Capture the cell that displays the provided text and extract its [X, Y] central coordinate. 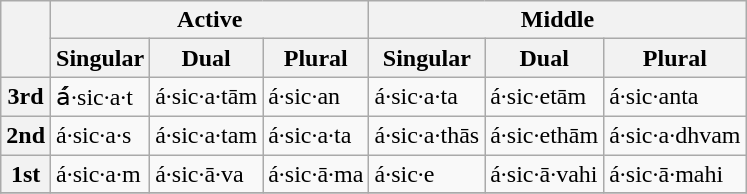
á·sic·anta [675, 97]
á·sic·etām [544, 97]
á·sic·ethām [544, 135]
á·sic·ā·vahi [544, 173]
á·sic·a·thās [427, 135]
á·sic·ā·mahi [675, 173]
Middle [558, 20]
á·sic·a·tām [206, 97]
1st [26, 173]
á·sic·ā·ma [316, 173]
á́·sic·a·t [100, 97]
á·sic·a·s [100, 135]
á·sic·an [316, 97]
á·sic·a·tam [206, 135]
á·sic·ā·va [206, 173]
á·sic·e [427, 173]
á·sic·a·m [100, 173]
á·sic·a·dhvam [675, 135]
2nd [26, 135]
Active [210, 20]
3rd [26, 97]
